Capture the cell that displays the provided text and extract its [X, Y] central coordinate. 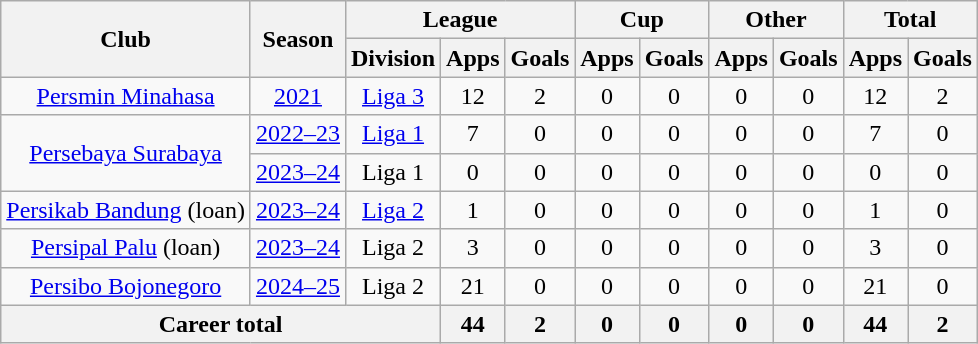
Career total [221, 324]
2024–25 [298, 286]
Season [298, 39]
Cup [642, 20]
Persmin Minahasa [126, 96]
2022–23 [298, 134]
Division [392, 58]
Club [126, 39]
Persikab Bandung (loan) [126, 210]
Total [910, 20]
Persipal Palu (loan) [126, 248]
Liga 3 [392, 96]
Other [776, 20]
Persibo Bojonegoro [126, 286]
League [460, 20]
2021 [298, 96]
Persebaya Surabaya [126, 153]
